Extract the [x, y] coordinate from the center of the cell holding the provided text.  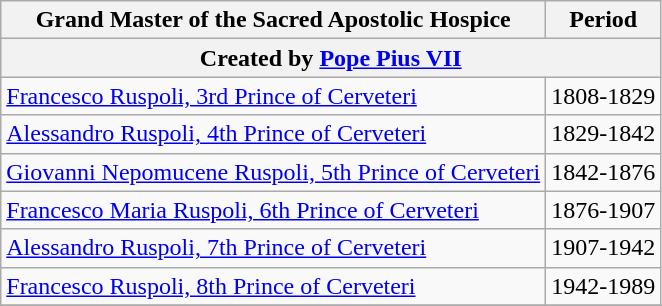
Francesco Ruspoli, 3rd Prince of Cerveteri [274, 96]
1829-1842 [604, 134]
1942-1989 [604, 286]
1907-1942 [604, 248]
1842-1876 [604, 172]
1876-1907 [604, 210]
Created by Pope Pius VII [331, 58]
Alessandro Ruspoli, 4th Prince of Cerveteri [274, 134]
1808-1829 [604, 96]
Francesco Ruspoli, 8th Prince of Cerveteri [274, 286]
Alessandro Ruspoli, 7th Prince of Cerveteri [274, 248]
Francesco Maria Ruspoli, 6th Prince of Cerveteri [274, 210]
Grand Master of the Sacred Apostolic Hospice [274, 20]
Giovanni Nepomucene Ruspoli, 5th Prince of Cerveteri [274, 172]
Period [604, 20]
